Output the (X, Y) coordinate of the center of the cell containing the given text.  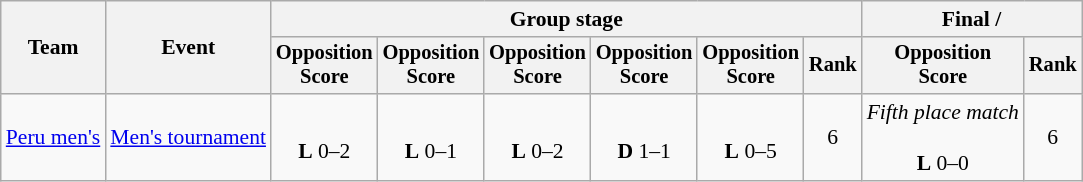
Peru men's (54, 138)
Group stage (566, 19)
L 0–1 (432, 138)
Men's tournament (188, 138)
D 1–1 (644, 138)
Final / (972, 19)
L 0–5 (750, 138)
Fifth place matchL 0–0 (943, 138)
Team (54, 48)
Event (188, 48)
